Provide the [x, y] coordinate of the cell's center where the given text is located.  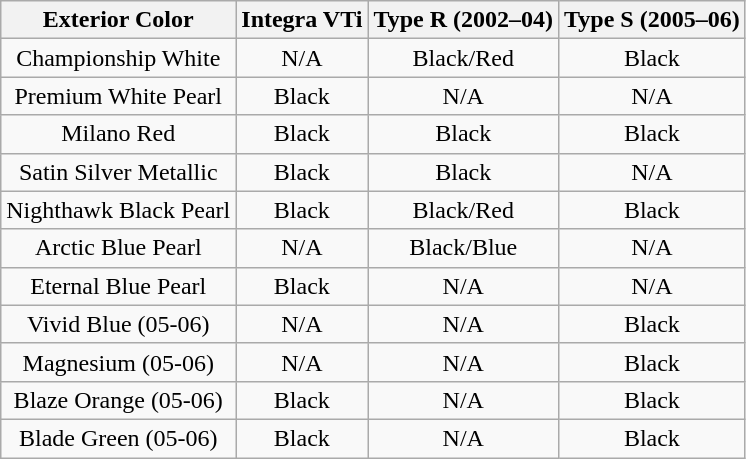
Premium White Pearl [118, 96]
Vivid Blue (05-06) [118, 324]
Magnesium (05-06) [118, 362]
Blaze Orange (05-06) [118, 400]
Arctic Blue Pearl [118, 248]
Black/Blue [464, 248]
Type R (2002–04) [464, 20]
Championship White [118, 58]
Eternal Blue Pearl [118, 286]
Integra VTi [302, 20]
Satin Silver Metallic [118, 172]
Blade Green (05-06) [118, 438]
Type S (2005–06) [652, 20]
Nighthawk Black Pearl [118, 210]
Exterior Color [118, 20]
Milano Red [118, 134]
